Output the (X, Y) coordinate of the center of the cell containing the given text.  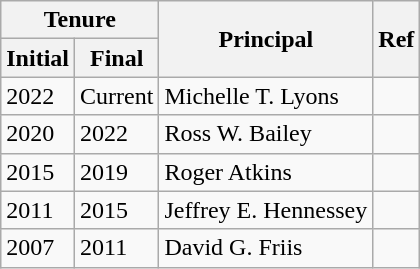
Roger Atkins (266, 172)
Principal (266, 39)
Ref (396, 39)
Current (117, 96)
Ross W. Bailey (266, 134)
Final (117, 58)
2007 (38, 248)
Michelle T. Lyons (266, 96)
2019 (117, 172)
David G. Friis (266, 248)
2020 (38, 134)
Initial (38, 58)
Jeffrey E. Hennessey (266, 210)
Tenure (80, 20)
